For the text-containing cell, return its midpoint in (x, y) coordinate format. 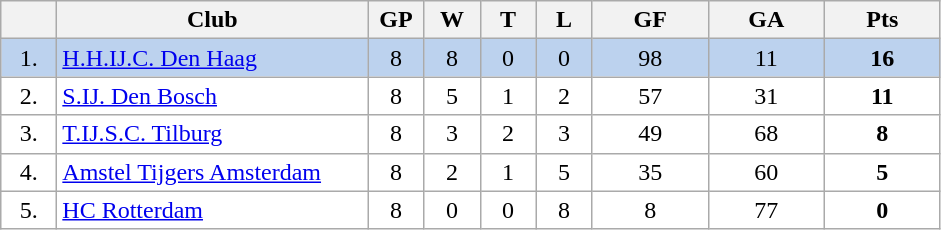
Pts (882, 20)
GP (396, 20)
S.IJ. Den Bosch (212, 96)
98 (650, 58)
1. (29, 58)
35 (650, 172)
H.H.IJ.C. Den Haag (212, 58)
57 (650, 96)
68 (766, 134)
16 (882, 58)
GF (650, 20)
T.IJ.S.C. Tilburg (212, 134)
W (452, 20)
HC Rotterdam (212, 210)
4. (29, 172)
2. (29, 96)
3. (29, 134)
Club (212, 20)
Amstel Tijgers Amsterdam (212, 172)
60 (766, 172)
GA (766, 20)
5. (29, 210)
31 (766, 96)
49 (650, 134)
77 (766, 210)
T (508, 20)
L (564, 20)
